Detect which cell encompasses the target text, then output its [x, y] center coordinate. 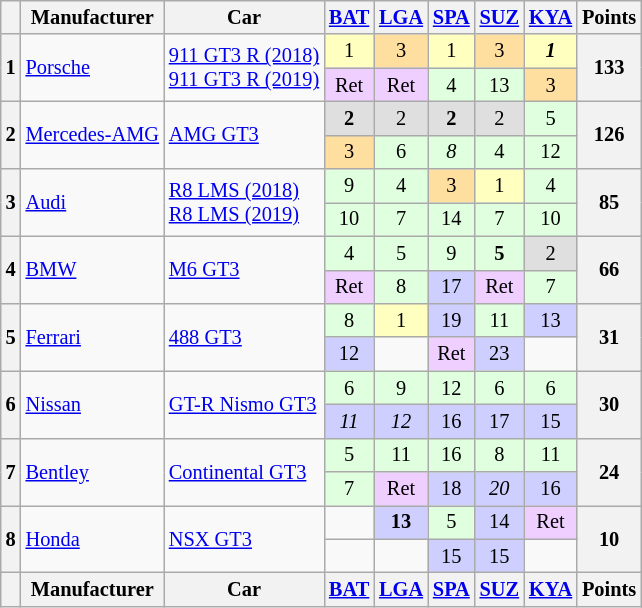
NSX GT3 [244, 538]
BMW [92, 270]
488 GT3 [244, 336]
911 GT3 R (2018)911 GT3 R (2019) [244, 68]
Audi [92, 202]
Bentley [92, 472]
31 [609, 336]
Continental GT3 [244, 472]
AMG GT3 [244, 134]
66 [609, 270]
Porsche [92, 68]
R8 LMS (2018)R8 LMS (2019) [244, 202]
85 [609, 202]
126 [609, 134]
Ferrari [92, 336]
Mercedes-AMG [92, 134]
20 [500, 489]
M6 GT3 [244, 270]
24 [609, 472]
Nissan [92, 404]
18 [452, 489]
30 [609, 404]
Honda [92, 538]
23 [500, 354]
133 [609, 68]
GT-R Nismo GT3 [244, 404]
19 [452, 320]
